Detect which cell encompasses the target text, then output its (x, y) center coordinate. 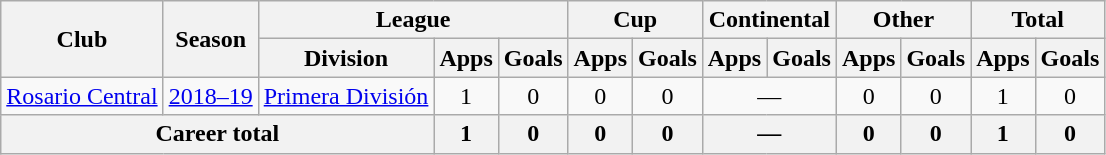
Rosario Central (82, 96)
Total (1038, 20)
League (413, 20)
Division (346, 58)
Club (82, 39)
Continental (769, 20)
Career total (218, 134)
2018–19 (210, 96)
Primera División (346, 96)
Other (903, 20)
Season (210, 39)
Cup (635, 20)
